From the cell containing the given text, extract its center point as (X, Y) coordinate. 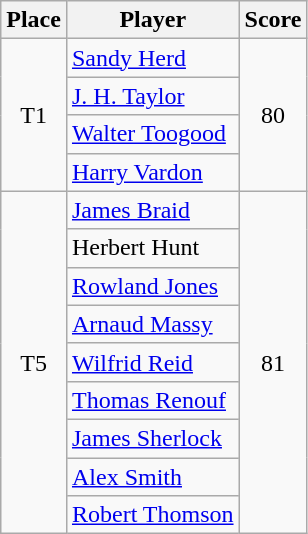
Score (273, 20)
81 (273, 362)
J. H. Taylor (152, 96)
James Sherlock (152, 438)
Alex Smith (152, 477)
Wilfrid Reid (152, 362)
T5 (34, 362)
James Braid (152, 210)
Herbert Hunt (152, 248)
Place (34, 20)
Player (152, 20)
Robert Thomson (152, 515)
80 (273, 115)
Walter Toogood (152, 134)
Rowland Jones (152, 286)
Harry Vardon (152, 172)
Arnaud Massy (152, 324)
Thomas Renouf (152, 400)
Sandy Herd (152, 58)
T1 (34, 115)
